Scan for the cell matching the given text and deliver its (x, y) coordinate at center. 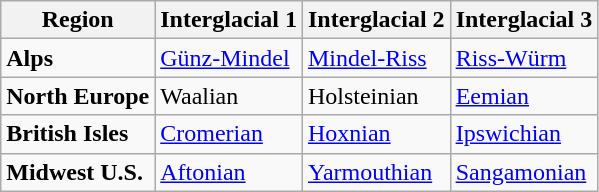
Cromerian (229, 134)
Region (78, 20)
Interglacial 2 (376, 20)
Alps (78, 58)
Midwest U.S. (78, 172)
Günz-Mindel (229, 58)
Yarmouthian (376, 172)
Eemian (524, 96)
North Europe (78, 96)
Interglacial 3 (524, 20)
Sangamonian (524, 172)
Mindel-Riss (376, 58)
Aftonian (229, 172)
Waalian (229, 96)
Interglacial 1 (229, 20)
Hoxnian (376, 134)
Ipswichian (524, 134)
Holsteinian (376, 96)
British Isles (78, 134)
Riss-Würm (524, 58)
